Capture the cell that displays the provided text and extract its [x, y] central coordinate. 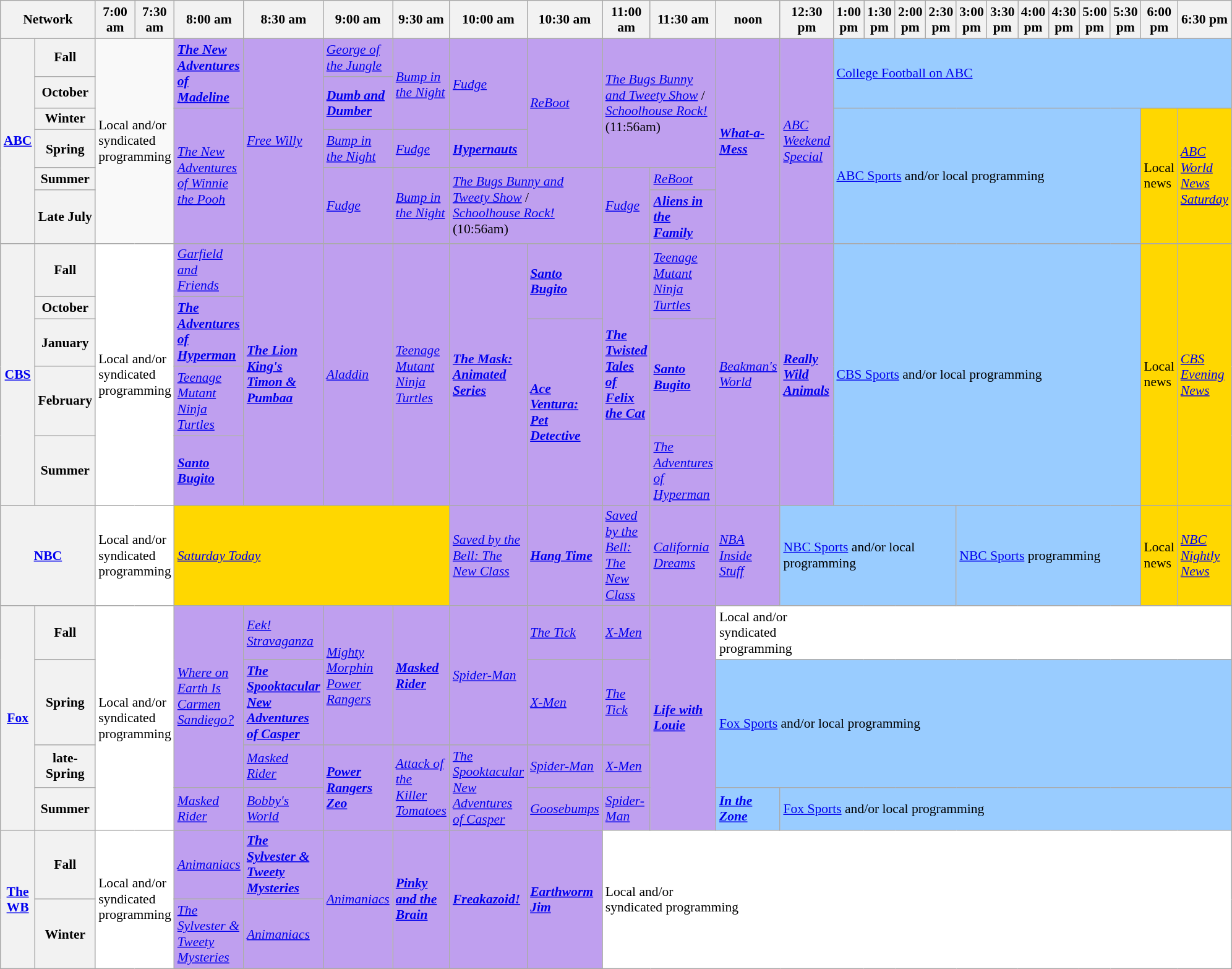
Life with Louie [683, 718]
2:30 pm [941, 20]
George of the Jungle [358, 57]
Hypernauts [489, 149]
Freakazoid! [489, 899]
ABC [18, 141]
NBC [48, 556]
The Mask: Animated Series [489, 374]
Pinky and the Brain [421, 899]
Late July [65, 217]
3:00 pm [972, 20]
Fox [18, 718]
Eek! Stravaganza [283, 634]
February [65, 401]
10:00 am [489, 20]
Attack of the Killer Tomatoes [421, 788]
College Football on ABC [1032, 73]
What-a-Mess [748, 141]
CBS Evening News [1205, 374]
California Dreams [683, 556]
ABC Sports and/or local programming [987, 176]
Saturday Today [312, 556]
late-Spring [65, 766]
8:30 am [283, 20]
NBC Sports programming [1048, 556]
The Lion King's Timon & Pumbaa [283, 374]
Ace Ventura: Pet Detective [565, 412]
8:00 am [209, 20]
5:00 pm [1095, 20]
In the Zone [748, 809]
12:30 pm [806, 20]
2:00 pm [910, 20]
Power Rangers Zeo [358, 788]
Goosebumps [565, 809]
Free Willy [283, 141]
9:00 am [358, 20]
Mighty Morphin Power Rangers [358, 676]
3:30 pm [1003, 20]
9:30 am [421, 20]
The Twisted Tales of Felix the Cat [627, 374]
The Bugs Bunny and Tweety Show / Schoolhouse Rock! (11:56am) [659, 103]
NBA Inside Stuff [748, 556]
7:30 am [155, 20]
The WB [18, 899]
10:30 am [565, 20]
4:00 pm [1033, 20]
Dumb and Dumber [358, 103]
6:00 pm [1159, 20]
Really Wild Animals [806, 374]
NBC Sports and/or local programming [868, 556]
NBC Nightly News [1205, 556]
Where on Earth Is Carmen Sandiego? [209, 697]
7:00 am [115, 20]
noon [748, 20]
Beakman's World [748, 374]
Hang Time [565, 556]
The New Adventures of Winnie the Pooh [209, 176]
Aliens in the Family [683, 217]
Aladdin [358, 374]
Earthworm Jim [565, 899]
Garfield and Friends [209, 270]
CBS Sports and/or local programming [987, 374]
5:30 pm [1126, 20]
The Bugs Bunny and Tweety Show / Schoolhouse Rock! (10:56am) [526, 205]
1:30 pm [879, 20]
ABC Weekend Special [806, 141]
6:30 pm [1205, 20]
ABC World News Saturday [1205, 176]
1:00 pm [849, 20]
January [65, 343]
11:30 am [683, 20]
The New Adventures of Madeline [209, 73]
Network [48, 20]
CBS [18, 374]
4:30 pm [1064, 20]
Bobby's World [283, 809]
11:00 am [627, 20]
